Identify which cell holds the provided text, then report its (X, Y) central coordinate. 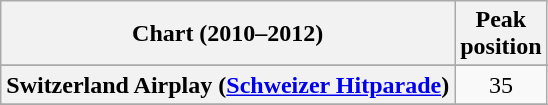
Chart (2010–2012) (228, 34)
Switzerland Airplay (Schweizer Hitparade) (228, 85)
Peak position (501, 34)
35 (501, 85)
